Output the [X, Y] coordinate of the center of the cell containing the given text.  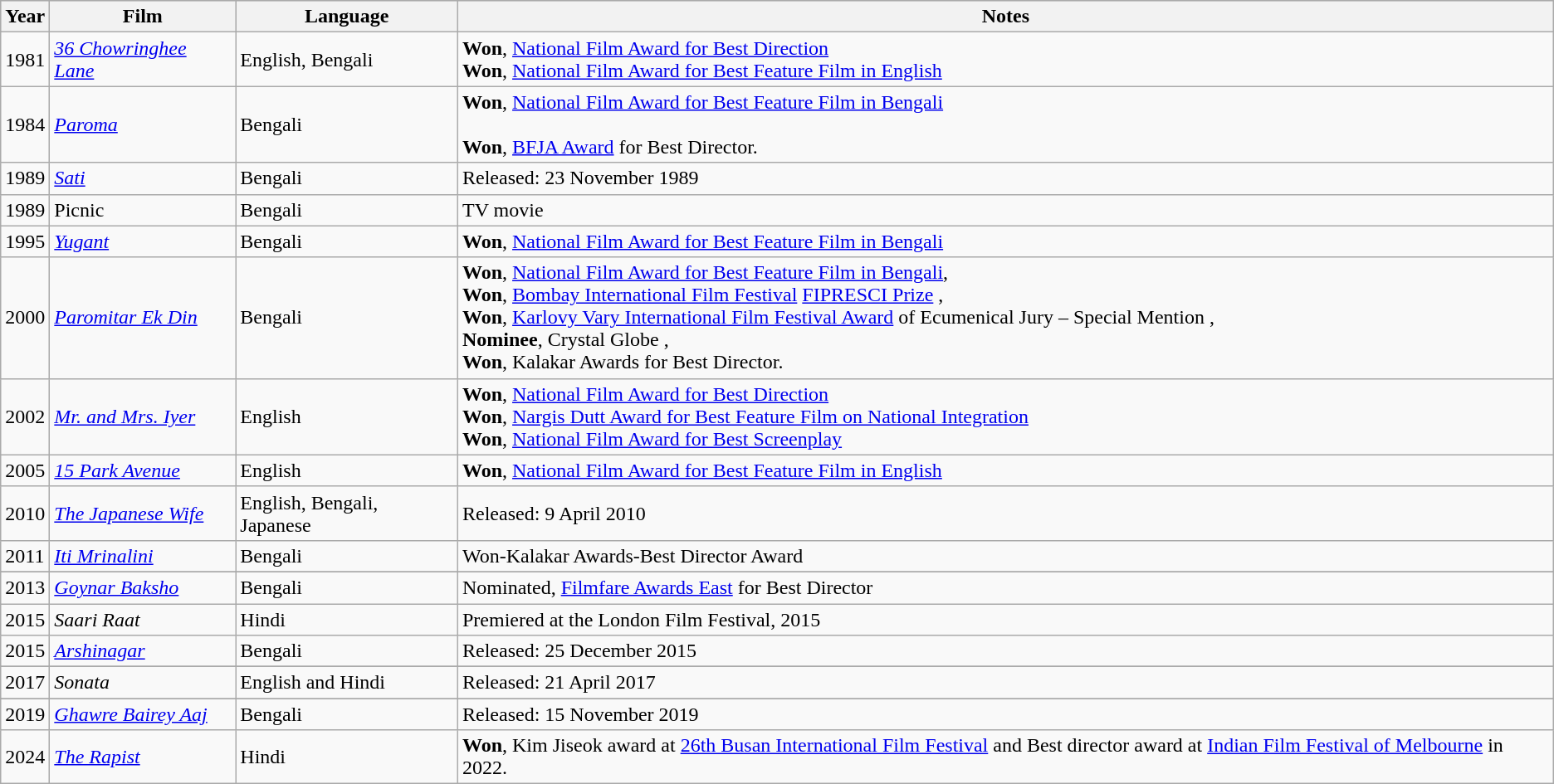
1995 [25, 241]
Iti Mrinalini [143, 556]
Won-Kalakar Awards-Best Director Award [1005, 556]
Paromitar Ek Din [143, 318]
1984 [25, 124]
Ghawre Bairey Aaj [143, 714]
Won, Kim Jiseok award at 26th Busan International Film Festival and Best director award at Indian Film Festival of Melbourne in 2022. [1005, 757]
36 Chowringhee Lane [143, 60]
TV movie [1005, 210]
Notes [1005, 17]
Released: 25 December 2015 [1005, 651]
English, Bengali, Japanese [347, 513]
Language [347, 17]
2000 [25, 318]
English and Hindi [347, 683]
Mr. and Mrs. Iyer [143, 416]
Arshinagar [143, 651]
Sati [143, 178]
The Japanese Wife [143, 513]
Film [143, 17]
2024 [25, 757]
2013 [25, 587]
Won, National Film Award for Best Feature Film in Bengali Won, BFJA Award for Best Director. [1005, 124]
15 Park Avenue [143, 470]
The Rapist [143, 757]
English, Bengali [347, 60]
Goynar Baksho [143, 587]
2002 [25, 416]
Released: 9 April 2010 [1005, 513]
2005 [25, 470]
Won, National Film Award for Best Direction Won, National Film Award for Best Feature Film in English [1005, 60]
Yugant [143, 241]
Released: 15 November 2019 [1005, 714]
2017 [25, 683]
Released: 21 April 2017 [1005, 683]
Paroma [143, 124]
Sonata [143, 683]
Released: 23 November 1989 [1005, 178]
1981 [25, 60]
Won, National Film Award for Best Feature Film in Bengali [1005, 241]
2010 [25, 513]
2011 [25, 556]
Saari Raat [143, 620]
Year [25, 17]
Premiered at the London Film Festival, 2015 [1005, 620]
Nominated, Filmfare Awards East for Best Director [1005, 587]
Picnic [143, 210]
Won, National Film Award for Best Feature Film in English [1005, 470]
2019 [25, 714]
